From the cell containing the given text, extract its center point as (x, y) coordinate. 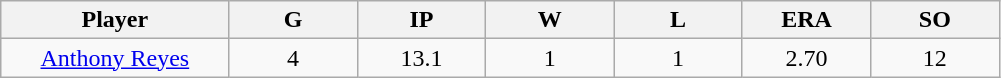
W (550, 20)
2.70 (806, 58)
IP (421, 20)
SO (935, 20)
Player (115, 20)
12 (935, 58)
4 (293, 58)
L (678, 20)
13.1 (421, 58)
ERA (806, 20)
Anthony Reyes (115, 58)
G (293, 20)
